Extract the [X, Y] coordinate from the center of the cell holding the provided text.  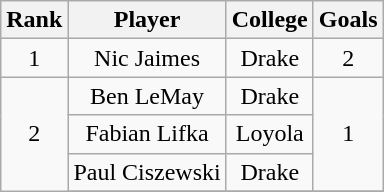
Nic Jaimes [147, 58]
Player [147, 20]
Ben LeMay [147, 96]
Paul Ciszewski [147, 172]
Loyola [270, 134]
College [270, 20]
Fabian Lifka [147, 134]
Goals [348, 20]
Rank [34, 20]
